Extract the (x, y) coordinate from the center of the cell holding the provided text.  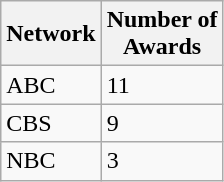
ABC (51, 85)
3 (162, 161)
Network (51, 34)
9 (162, 123)
NBC (51, 161)
Number ofAwards (162, 34)
11 (162, 85)
CBS (51, 123)
